Return (X, Y) of the center of cell containing provided text 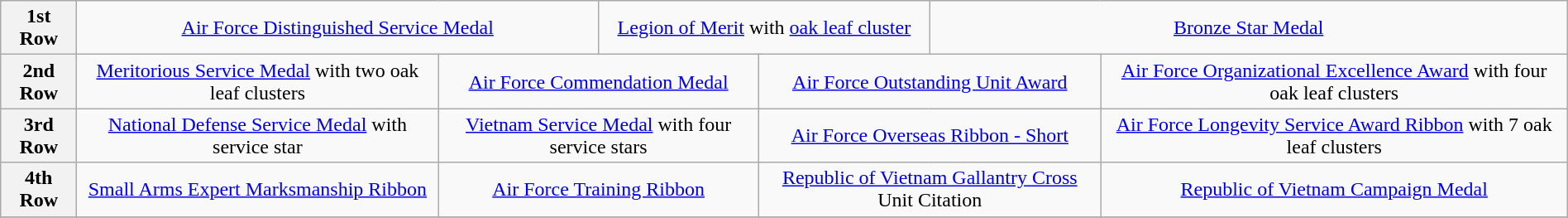
Legion of Merit with oak leaf cluster (764, 28)
Republic of Vietnam Campaign Medal (1334, 189)
Air Force Distinguished Service Medal (337, 28)
Small Arms Expert Marksmanship Ribbon (258, 189)
Air Force Organizational Excellence Award with four oak leaf clusters (1334, 81)
Bronze Star Medal (1249, 28)
Air Force Longevity Service Award Ribbon with 7 oak leaf clusters (1334, 136)
4th Row (39, 189)
Vietnam Service Medal with four service stars (599, 136)
Air Force Overseas Ribbon - Short (930, 136)
National Defense Service Medal with service star (258, 136)
3rd Row (39, 136)
Republic of Vietnam Gallantry Cross Unit Citation (930, 189)
Air Force Training Ribbon (599, 189)
Meritorious Service Medal with two oak leaf clusters (258, 81)
2nd Row (39, 81)
Air Force Outstanding Unit Award (930, 81)
Air Force Commendation Medal (599, 81)
1st Row (39, 28)
